Determine the (x, y) coordinate at the center of the cell enclosing the given text.  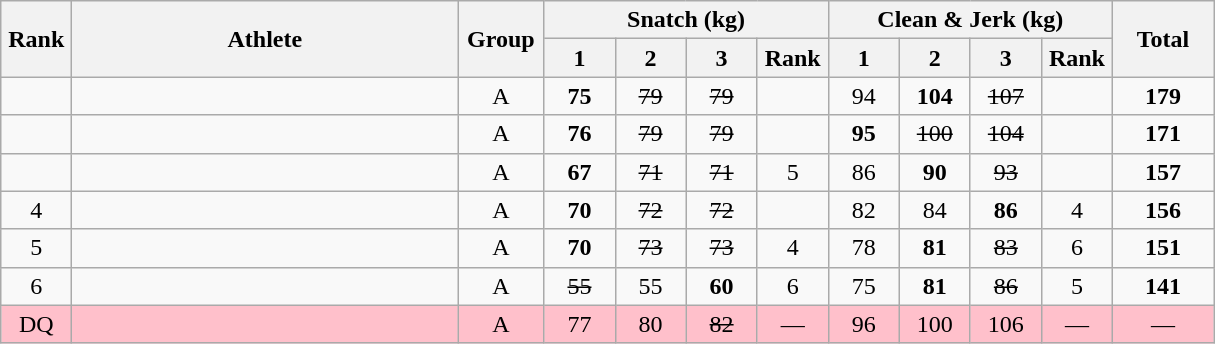
DQ (36, 324)
90 (934, 172)
171 (1162, 134)
77 (580, 324)
106 (1006, 324)
Athlete (265, 39)
93 (1006, 172)
Snatch (kg) (686, 20)
151 (1162, 248)
96 (864, 324)
60 (722, 286)
Group (501, 39)
141 (1162, 286)
67 (580, 172)
83 (1006, 248)
80 (650, 324)
78 (864, 248)
76 (580, 134)
84 (934, 210)
Total (1162, 39)
Clean & Jerk (kg) (970, 20)
95 (864, 134)
179 (1162, 96)
94 (864, 96)
107 (1006, 96)
157 (1162, 172)
156 (1162, 210)
